Identify which cell holds the provided text, then report its [x, y] central coordinate. 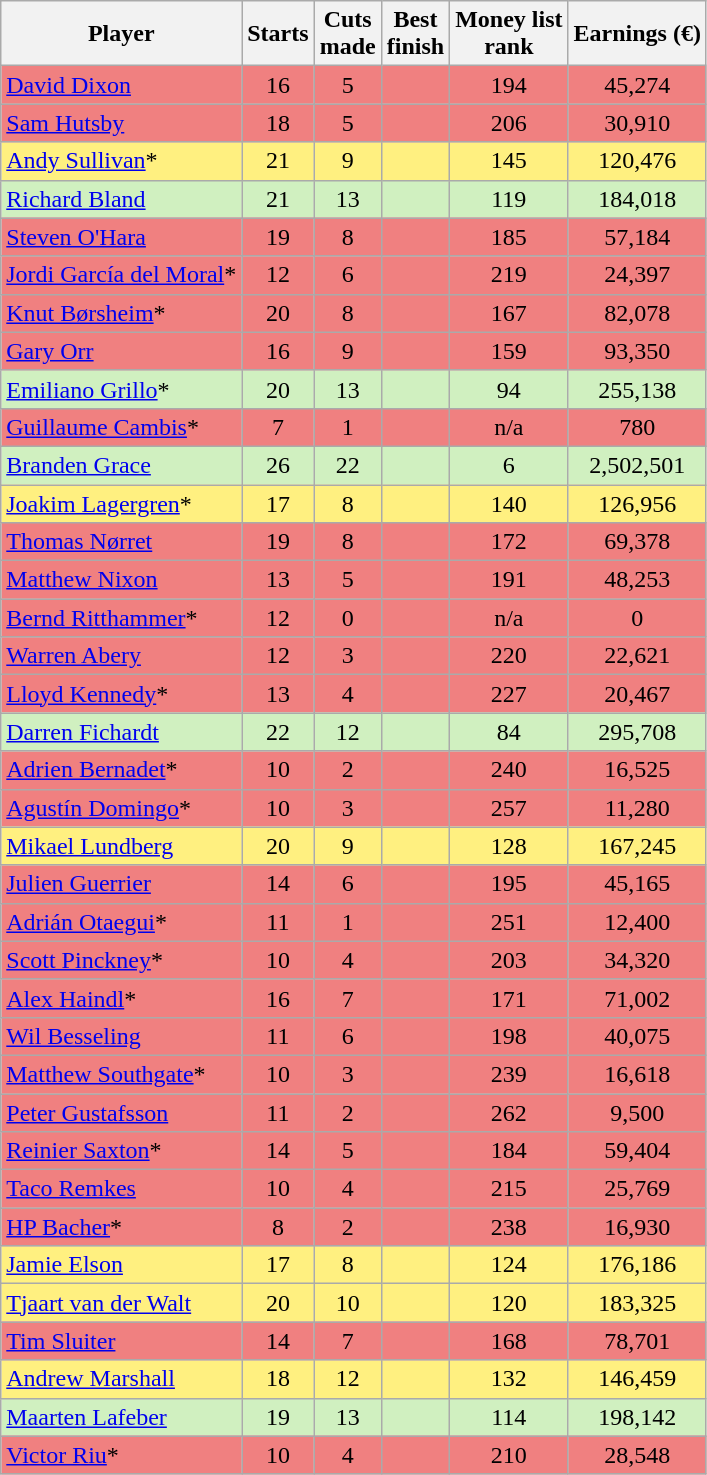
82,078 [637, 313]
219 [509, 275]
Lloyd Kennedy* [122, 694]
124 [509, 1265]
172 [509, 542]
Andy Sullivan* [122, 161]
Alex Haindl* [122, 998]
34,320 [637, 960]
114 [509, 1417]
12,400 [637, 922]
16,525 [637, 770]
16,618 [637, 1074]
145 [509, 161]
40,075 [637, 1036]
140 [509, 503]
251 [509, 922]
128 [509, 846]
Peter Gustafsson [122, 1113]
45,165 [637, 884]
71,002 [637, 998]
257 [509, 808]
215 [509, 1189]
198,142 [637, 1417]
185 [509, 237]
24,397 [637, 275]
Jordi García del Moral* [122, 275]
227 [509, 694]
210 [509, 1455]
Wil Besseling [122, 1036]
146,459 [637, 1379]
262 [509, 1113]
119 [509, 199]
Tim Sluiter [122, 1341]
9,500 [637, 1113]
Maarten Lafeber [122, 1417]
Warren Abery [122, 656]
Jamie Elson [122, 1265]
184,018 [637, 199]
194 [509, 85]
45,274 [637, 85]
Scott Pinckney* [122, 960]
184 [509, 1151]
206 [509, 123]
Player [122, 34]
48,253 [637, 580]
Branden Grace [122, 465]
183,325 [637, 1303]
Bestfinish [415, 34]
Andrew Marshall [122, 1379]
220 [509, 656]
57,184 [637, 237]
126,956 [637, 503]
22,621 [637, 656]
59,404 [637, 1151]
238 [509, 1227]
132 [509, 1379]
167,245 [637, 846]
171 [509, 998]
168 [509, 1341]
Richard Bland [122, 199]
Earnings (€) [637, 34]
69,378 [637, 542]
Mikael Lundberg [122, 846]
26 [278, 465]
Tjaart van der Walt [122, 1303]
Darren Fichardt [122, 732]
255,138 [637, 389]
25,769 [637, 1189]
Adrián Otaegui* [122, 922]
Guillaume Cambis* [122, 427]
Gary Orr [122, 351]
195 [509, 884]
167 [509, 313]
159 [509, 351]
11,280 [637, 808]
Cutsmade [348, 34]
191 [509, 580]
240 [509, 770]
120,476 [637, 161]
Victor Riu* [122, 1455]
David Dixon [122, 85]
780 [637, 427]
Money listrank [509, 34]
Matthew Nixon [122, 580]
Julien Guerrier [122, 884]
198 [509, 1036]
Agustín Domingo* [122, 808]
Starts [278, 34]
Joakim Lagergren* [122, 503]
94 [509, 389]
30,910 [637, 123]
Steven O'Hara [122, 237]
16,930 [637, 1227]
Knut Børsheim* [122, 313]
Bernd Ritthammer* [122, 618]
Thomas Nørret [122, 542]
84 [509, 732]
28,548 [637, 1455]
239 [509, 1074]
Reinier Saxton* [122, 1151]
Taco Remkes [122, 1189]
78,701 [637, 1341]
Emiliano Grillo* [122, 389]
176,186 [637, 1265]
Adrien Bernadet* [122, 770]
2,502,501 [637, 465]
120 [509, 1303]
Sam Hutsby [122, 123]
HP Bacher* [122, 1227]
20,467 [637, 694]
295,708 [637, 732]
203 [509, 960]
93,350 [637, 351]
Matthew Southgate* [122, 1074]
